Extract the (x, y) coordinate from the center of the cell holding the provided text.  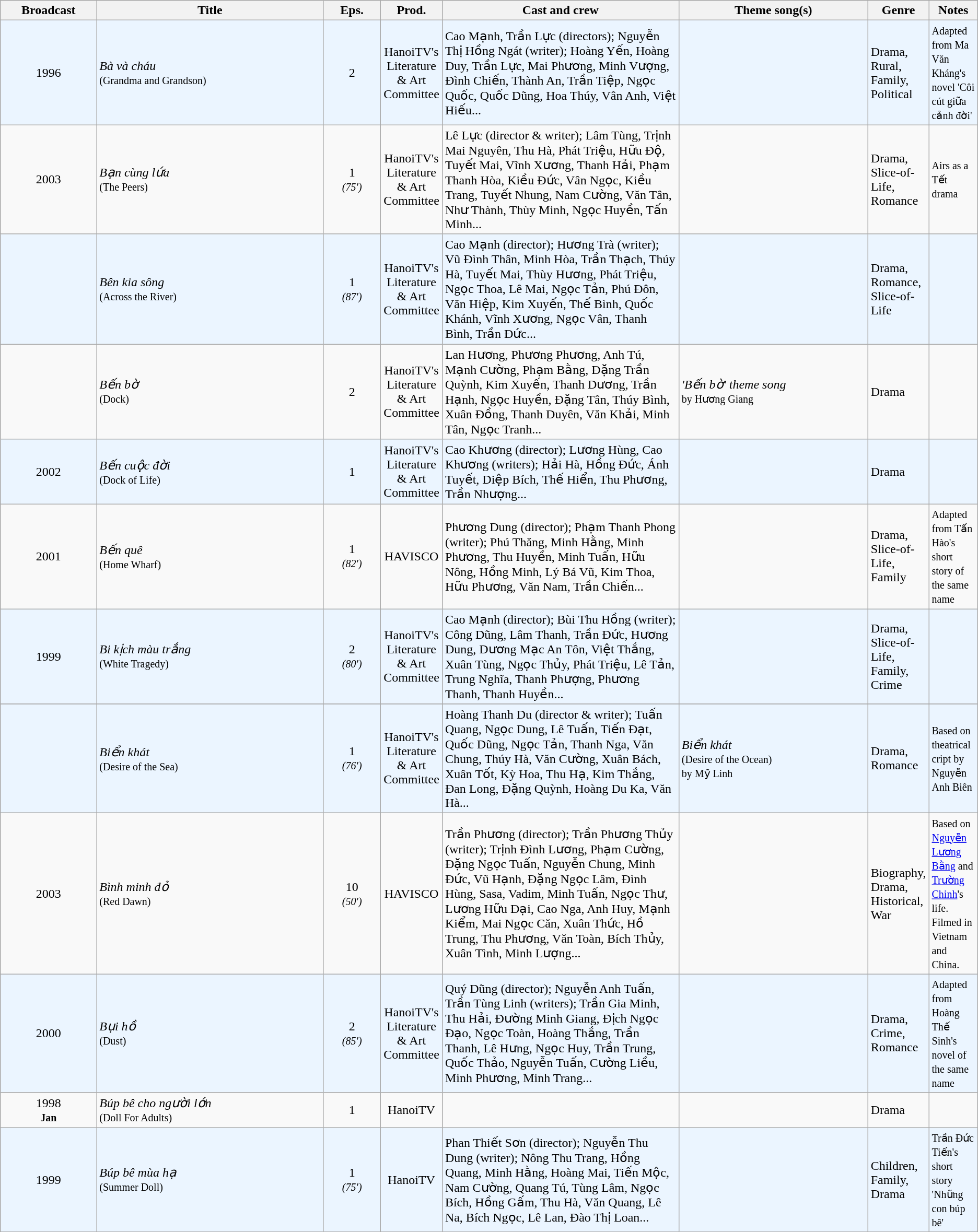
Trần Đức Tiến's short story 'Những con búp bê' (953, 1179)
Drama, Romance, Slice-of-Life (899, 289)
Bến quê (Home Wharf) (210, 557)
Theme song(s) (773, 10)
1(76′) (352, 758)
Biển khát(Desire of the Ocean)by Mỹ Linh (773, 758)
1(87′) (352, 289)
'Bến bờ' theme songby Hương Giang (773, 391)
2001 (49, 557)
Bên kia sông (Across the River) (210, 289)
Bến cuộc đời (Dock of Life) (210, 472)
Genre (899, 10)
Drama, Romance (899, 758)
Bà và cháu (Grandma and Grandson) (210, 73)
Based on Nguyễn Lương Bằng and Trường Chinh's life.Filmed in Vietnam and China. (953, 894)
Bụi hồ (Dust) (210, 1033)
10(50′) (352, 894)
Based on theatrical cript by Nguyễn Anh Biên (953, 758)
Adapted from Tấn Hào's short story of the same name (953, 557)
Biển khát (Desire of the Sea) (210, 758)
1996 (49, 73)
Cao Khương (director); Lương Hùng, Cao Khương (writers); Hải Hà, Hồng Đức, Ánh Tuyết, Diệp Bích, Thế Hiển, Thu Phương, Trần Nhượng... (560, 472)
Airs as a Tết drama (953, 180)
Drama, Slice-of-Life, Romance (899, 180)
Búp bê cho người lớn (Doll For Adults) (210, 1110)
Drama, Crime, Romance (899, 1033)
2(80′) (352, 656)
Prod. (412, 10)
Drama, Slice-of-Life, Family (899, 557)
Drama, Rural, Family, Political (899, 73)
Children, Family, Drama (899, 1179)
Adapted from Hoàng Thế Sinh's novel of the same name (953, 1033)
Búp bê mùa hạ (Summer Doll) (210, 1179)
2000 (49, 1033)
Title (210, 10)
2(85′) (352, 1033)
Notes (953, 10)
Bình minh đỏ (Red Dawn) (210, 894)
Drama, Slice-of-Life, Family, Crime (899, 656)
Bạn cùng lứa (The Peers) (210, 180)
Broadcast (49, 10)
Adapted from Ma Văn Kháng's novel 'Côi cút giữa cảnh đời' (953, 73)
1(82′) (352, 557)
Cast and crew (560, 10)
Bến bờ (Dock) (210, 391)
Biography, Drama, Historical, War (899, 894)
1998Jan (49, 1110)
Bi kịch màu trắng (White Tragedy) (210, 656)
2002 (49, 472)
Eps. (352, 10)
